Capture the cell that displays the provided text and extract its (x, y) central coordinate. 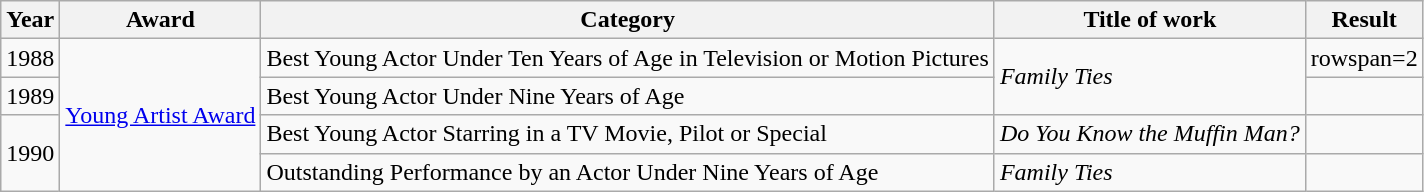
Young Artist Award (160, 115)
Category (628, 20)
1988 (30, 58)
Best Young Actor Under Ten Years of Age in Television or Motion Pictures (628, 58)
Best Young Actor Starring in a TV Movie, Pilot or Special (628, 134)
Title of work (1150, 20)
Outstanding Performance by an Actor Under Nine Years of Age (628, 172)
Year (30, 20)
Result (1364, 20)
Do You Know the Muffin Man? (1150, 134)
Award (160, 20)
rowspan=2 (1364, 58)
1989 (30, 96)
1990 (30, 153)
Best Young Actor Under Nine Years of Age (628, 96)
